Detect which cell encompasses the target text, then output its [x, y] center coordinate. 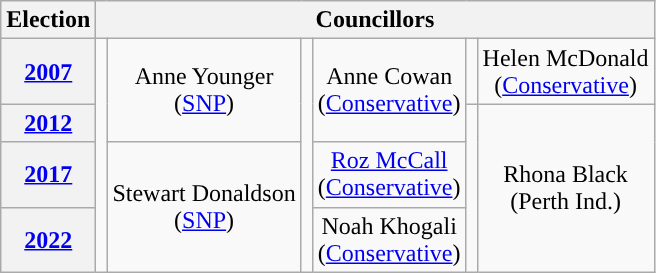
Stewart Donaldson(SNP) [204, 207]
2017 [48, 174]
Noah Khogali(Conservative) [389, 240]
2012 [48, 123]
Anne Younger(SNP) [204, 90]
Helen McDonald(Conservative) [566, 72]
2007 [48, 72]
2022 [48, 240]
Anne Cowan(Conservative) [389, 90]
Rhona Black(Perth Ind.) [566, 188]
Councillors [375, 20]
Election [48, 20]
Roz McCall(Conservative) [389, 174]
